Search for the cell housing the specified text and yield its (X, Y) center coordinate. 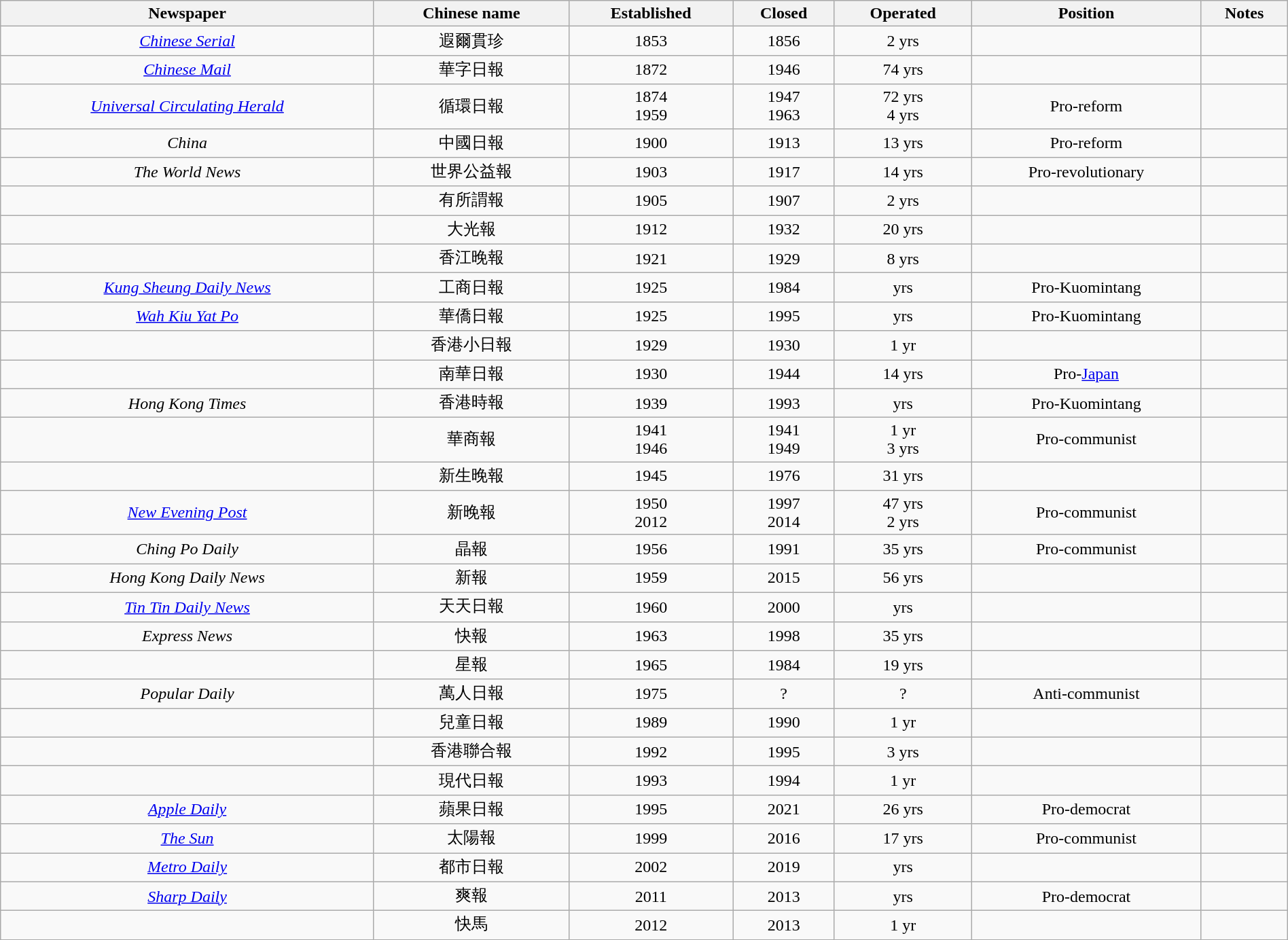
1960 (651, 607)
1963 (651, 636)
Hong Kong Daily News (187, 579)
1907 (784, 201)
Position (1086, 14)
Notes (1245, 14)
快馬 (471, 925)
56 yrs (903, 579)
1939 (651, 403)
26 yrs (903, 810)
1990 (784, 723)
31 yrs (903, 477)
循環日報 (471, 106)
新晚報 (471, 512)
2016 (784, 838)
Wah Kiu Yat Po (187, 317)
74 yrs (903, 69)
1856 (784, 41)
2000 (784, 607)
天天日報 (471, 607)
20 yrs (903, 230)
Pro-Japan (1086, 375)
世界公益報 (471, 173)
2012 (651, 925)
Established (651, 14)
遐爾貫珍 (471, 41)
1989 (651, 723)
19502012 (651, 512)
1872 (651, 69)
新報 (471, 579)
工商日報 (471, 288)
Universal Circulating Herald (187, 106)
19972014 (784, 512)
爽報 (471, 897)
3 yrs (903, 751)
1913 (784, 143)
1946 (784, 69)
Tin Tin Daily News (187, 607)
華僑日報 (471, 317)
1945 (651, 477)
1932 (784, 230)
19411946 (651, 440)
1998 (784, 636)
1917 (784, 173)
1944 (784, 375)
1965 (651, 666)
Express News (187, 636)
1992 (651, 751)
2021 (784, 810)
1994 (784, 781)
The Sun (187, 838)
新生晚報 (471, 477)
China (187, 143)
1 yr3 yrs (903, 440)
Metro Daily (187, 868)
星報 (471, 666)
1905 (651, 201)
萬人日報 (471, 694)
大光報 (471, 230)
Pro-revolutionary (1086, 173)
17 yrs (903, 838)
47 yrs2 yrs (903, 512)
Kung Sheung Daily News (187, 288)
香港聯合報 (471, 751)
華字日報 (471, 69)
太陽報 (471, 838)
1853 (651, 41)
Ching Po Daily (187, 549)
1975 (651, 694)
1999 (651, 838)
1956 (651, 549)
19 yrs (903, 666)
19411949 (784, 440)
2019 (784, 868)
華商報 (471, 440)
72 yrs4 yrs (903, 106)
1959 (651, 579)
晶報 (471, 549)
南華日報 (471, 375)
1903 (651, 173)
1976 (784, 477)
Newspaper (187, 14)
現代日報 (471, 781)
13 yrs (903, 143)
兒童日報 (471, 723)
都市日報 (471, 868)
Chinese name (471, 14)
19471963 (784, 106)
18741959 (651, 106)
1991 (784, 549)
1900 (651, 143)
Chinese Mail (187, 69)
有所謂報 (471, 201)
Closed (784, 14)
1921 (651, 258)
8 yrs (903, 258)
快報 (471, 636)
Hong Kong Times (187, 403)
香江晚報 (471, 258)
1912 (651, 230)
Chinese Serial (187, 41)
New Evening Post (187, 512)
2011 (651, 897)
Apple Daily (187, 810)
中國日報 (471, 143)
2002 (651, 868)
Anti-communist (1086, 694)
香港時報 (471, 403)
Sharp Daily (187, 897)
Popular Daily (187, 694)
Operated (903, 14)
蘋果日報 (471, 810)
The World News (187, 173)
香港小日報 (471, 345)
2015 (784, 579)
